Capture the cell that displays the provided text and extract its [X, Y] central coordinate. 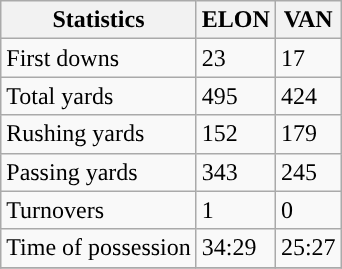
343 [236, 172]
179 [308, 134]
495 [236, 96]
Total yards [99, 96]
Turnovers [99, 210]
First downs [99, 58]
Statistics [99, 20]
ELON [236, 20]
VAN [308, 20]
17 [308, 58]
0 [308, 210]
245 [308, 172]
Passing yards [99, 172]
23 [236, 58]
34:29 [236, 248]
1 [236, 210]
152 [236, 134]
Time of possession [99, 248]
25:27 [308, 248]
Rushing yards [99, 134]
424 [308, 96]
